From the cell containing the given text, extract its center point as (X, Y) coordinate. 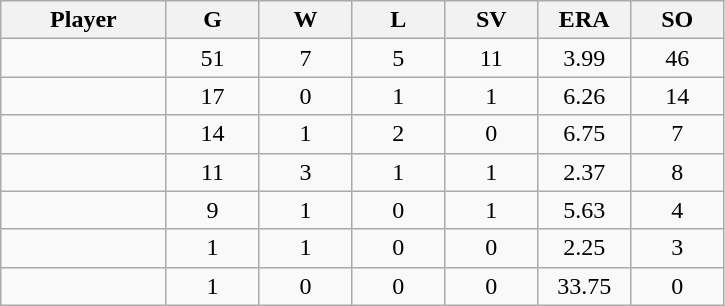
SO (678, 20)
46 (678, 58)
Player (84, 20)
2.37 (584, 172)
8 (678, 172)
51 (212, 58)
33.75 (584, 286)
9 (212, 210)
4 (678, 210)
W (306, 20)
6.26 (584, 96)
6.75 (584, 134)
5.63 (584, 210)
SV (492, 20)
L (398, 20)
5 (398, 58)
2 (398, 134)
17 (212, 96)
3.99 (584, 58)
G (212, 20)
ERA (584, 20)
2.25 (584, 248)
